Pinpoint the cell where the given text exists, returning its [X, Y] midpoint coordinate. 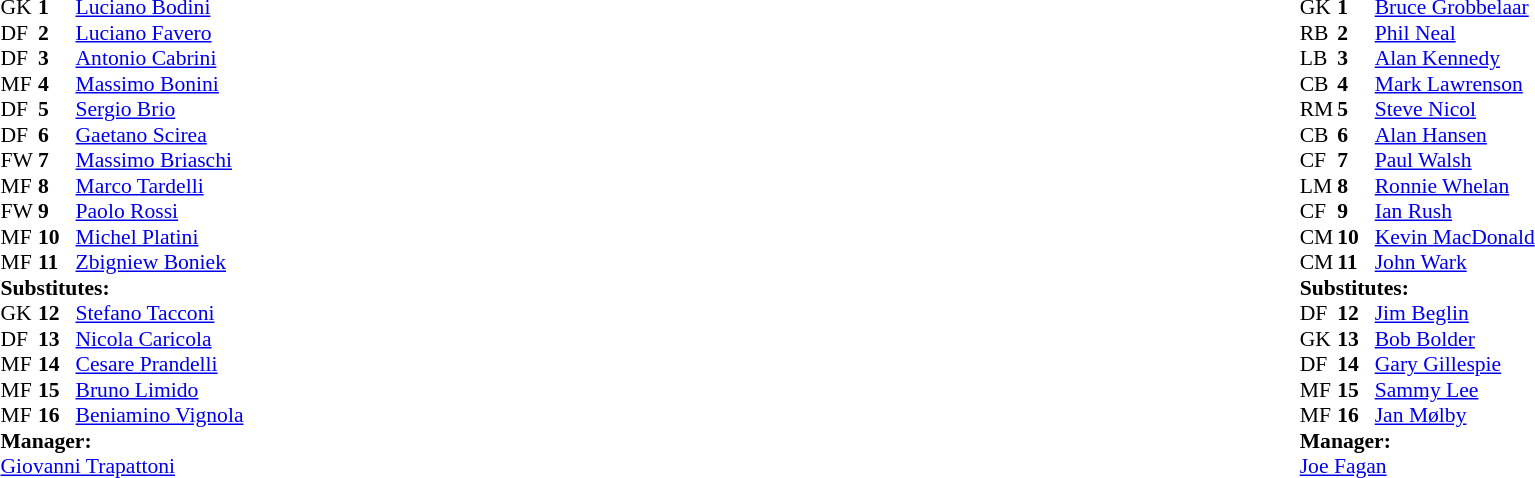
Paul Walsh [1455, 161]
Cesare Prandelli [160, 365]
Jim Beglin [1455, 313]
Massimo Briaschi [160, 161]
RM [1319, 109]
Bob Bolder [1455, 339]
Sammy Lee [1455, 390]
Beniamino Vignola [160, 415]
Mark Lawrenson [1455, 84]
Alan Kennedy [1455, 59]
Nicola Caricola [160, 339]
Steve Nicol [1455, 109]
Zbigniew Boniek [160, 263]
John Wark [1455, 263]
Michel Platini [160, 237]
Bruno Limido [160, 390]
RB [1319, 33]
Paolo Rossi [160, 211]
Phil Neal [1455, 33]
Ronnie Whelan [1455, 186]
Ian Rush [1455, 211]
LM [1319, 186]
Marco Tardelli [160, 186]
Antonio Cabrini [160, 59]
Jan Mølby [1455, 415]
Gary Gillespie [1455, 365]
LB [1319, 59]
Alan Hansen [1455, 135]
Gaetano Scirea [160, 135]
Kevin MacDonald [1455, 237]
Sergio Brio [160, 109]
Massimo Bonini [160, 84]
Stefano Tacconi [160, 313]
Luciano Favero [160, 33]
